Scan for the cell matching the given text and deliver its (x, y) coordinate at center. 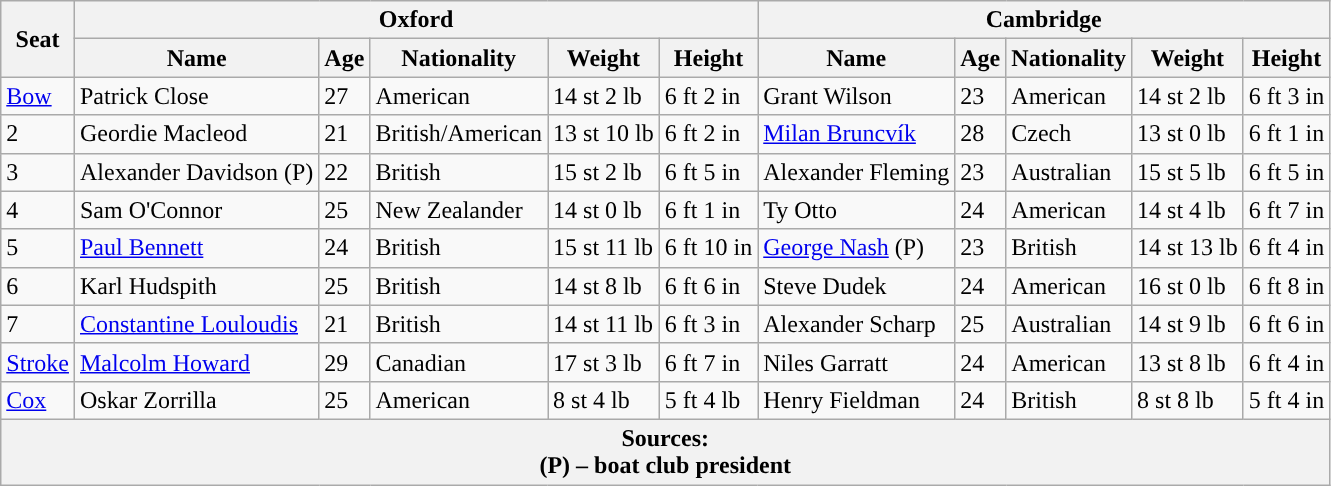
Patrick Close (196, 96)
14 st 0 lb (604, 210)
Constantine Louloudis (196, 324)
6 ft 10 in (708, 248)
3 (38, 172)
14 st 8 lb (604, 286)
Cambridge (1044, 20)
15 st 5 lb (1188, 172)
Alexander Fleming (856, 172)
Stroke (38, 362)
Bow (38, 96)
Ty Otto (856, 210)
17 st 3 lb (604, 362)
5 ft 4 lb (708, 400)
New Zealander (459, 210)
Czech (1069, 134)
Alexander Scharp (856, 324)
13 st 8 lb (1188, 362)
14 st 4 lb (1188, 210)
5 ft 4 in (1286, 400)
29 (344, 362)
British/American (459, 134)
Malcolm Howard (196, 362)
15 st 2 lb (604, 172)
14 st 13 lb (1188, 248)
13 st 10 lb (604, 134)
Seat (38, 39)
Karl Hudspith (196, 286)
George Nash (P) (856, 248)
13 st 0 lb (1188, 134)
2 (38, 134)
7 (38, 324)
Oxford (416, 20)
Sources:(P) – boat club president (666, 452)
28 (980, 134)
5 (38, 248)
6 ft 8 in (1286, 286)
Steve Dudek (856, 286)
14 st 9 lb (1188, 324)
16 st 0 lb (1188, 286)
Geordie Macleod (196, 134)
Alexander Davidson (P) (196, 172)
Oskar Zorrilla (196, 400)
Milan Bruncvík (856, 134)
8 st 8 lb (1188, 400)
14 st 11 lb (604, 324)
Paul Bennett (196, 248)
6 (38, 286)
Henry Fieldman (856, 400)
4 (38, 210)
8 st 4 lb (604, 400)
Canadian (459, 362)
27 (344, 96)
Sam O'Connor (196, 210)
15 st 11 lb (604, 248)
Niles Garratt (856, 362)
22 (344, 172)
Grant Wilson (856, 96)
Cox (38, 400)
